Pinpoint the cell where the given text exists, returning its (x, y) midpoint coordinate. 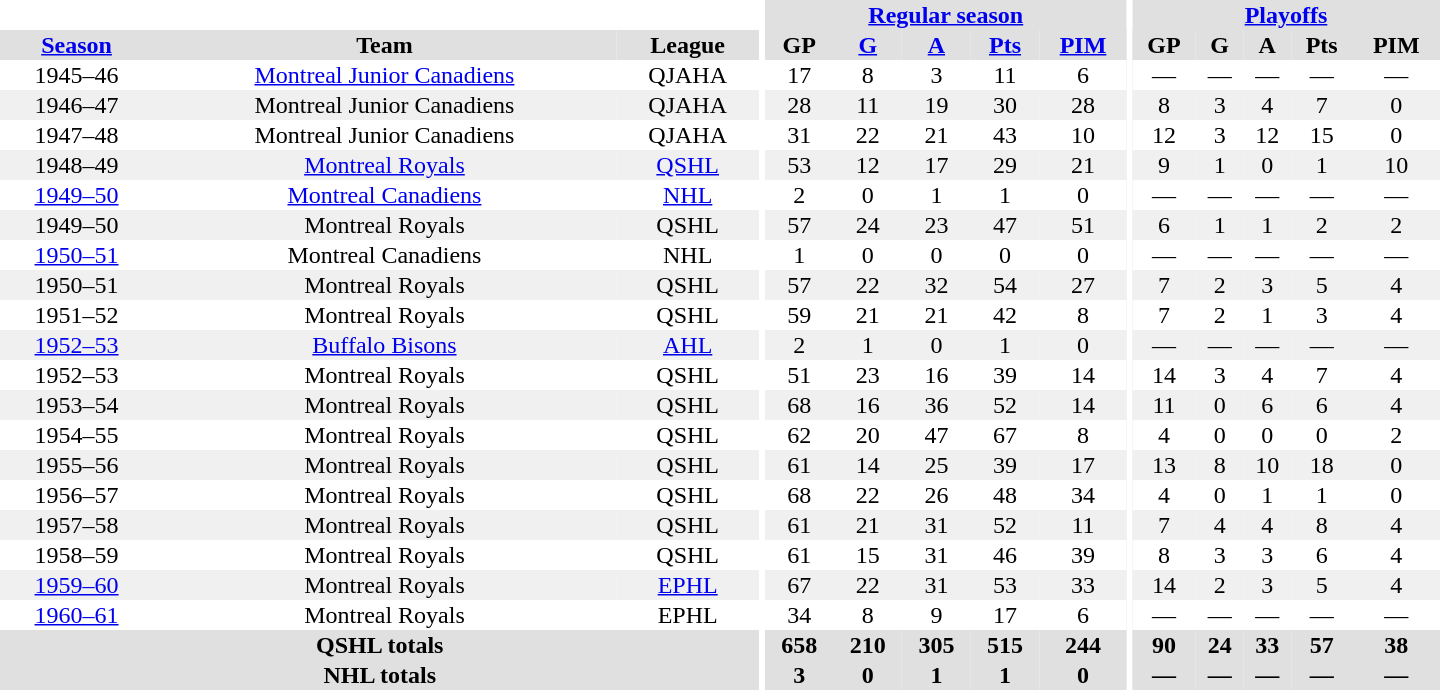
Team (384, 45)
20 (868, 435)
36 (936, 405)
244 (1082, 645)
1958–59 (76, 555)
NHL totals (380, 675)
46 (1006, 555)
42 (1006, 315)
1956–57 (76, 495)
27 (1082, 285)
AHL (688, 345)
1951–52 (76, 315)
1959–60 (76, 585)
48 (1006, 495)
26 (936, 495)
515 (1006, 645)
62 (800, 435)
29 (1006, 165)
59 (800, 315)
25 (936, 465)
305 (936, 645)
1954–55 (76, 435)
658 (800, 645)
Regular season (946, 15)
Buffalo Bisons (384, 345)
19 (936, 105)
1957–58 (76, 525)
1955–56 (76, 465)
League (688, 45)
13 (1164, 465)
32 (936, 285)
1953–54 (76, 405)
1947–48 (76, 135)
1945–46 (76, 75)
30 (1006, 105)
1960–61 (76, 615)
1948–49 (76, 165)
210 (868, 645)
18 (1322, 465)
QSHL totals (380, 645)
54 (1006, 285)
Playoffs (1286, 15)
38 (1396, 645)
1946–47 (76, 105)
90 (1164, 645)
Season (76, 45)
43 (1006, 135)
